Detect which cell encompasses the target text, then output its (x, y) center coordinate. 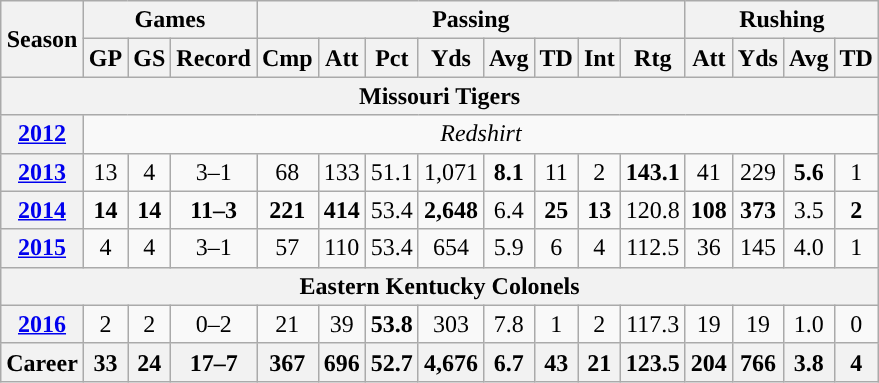
1,071 (450, 172)
Rushing (782, 20)
143.1 (652, 172)
229 (758, 172)
Redshirt (480, 134)
2014 (42, 210)
2016 (42, 324)
414 (342, 210)
6.7 (508, 362)
24 (150, 362)
0–2 (214, 324)
2015 (42, 248)
1.0 (808, 324)
3.8 (808, 362)
Eastern Kentucky Colonels (440, 286)
52.7 (392, 362)
51.1 (392, 172)
Passing (470, 20)
Cmp (287, 58)
25 (556, 210)
Pct (392, 58)
112.5 (652, 248)
3.5 (808, 210)
33 (105, 362)
Missouri Tigers (440, 96)
Games (170, 20)
Career (42, 362)
53.8 (392, 324)
17–7 (214, 362)
11–3 (214, 210)
123.5 (652, 362)
108 (708, 210)
5.6 (808, 172)
8.1 (508, 172)
110 (342, 248)
41 (708, 172)
7.8 (508, 324)
2012 (42, 134)
43 (556, 362)
221 (287, 210)
11 (556, 172)
117.3 (652, 324)
Rtg (652, 58)
696 (342, 362)
145 (758, 248)
6.4 (508, 210)
373 (758, 210)
766 (758, 362)
Season (42, 39)
2013 (42, 172)
GS (150, 58)
4,676 (450, 362)
654 (450, 248)
GP (105, 58)
204 (708, 362)
Int (599, 58)
0 (856, 324)
367 (287, 362)
39 (342, 324)
57 (287, 248)
303 (450, 324)
2,648 (450, 210)
4.0 (808, 248)
5.9 (508, 248)
120.8 (652, 210)
133 (342, 172)
6 (556, 248)
Record (214, 58)
68 (287, 172)
36 (708, 248)
